Capture the cell that displays the provided text and extract its (X, Y) central coordinate. 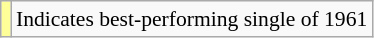
Indicates best-performing single of 1961 (192, 19)
